Search for the cell housing the specified text and yield its [x, y] center coordinate. 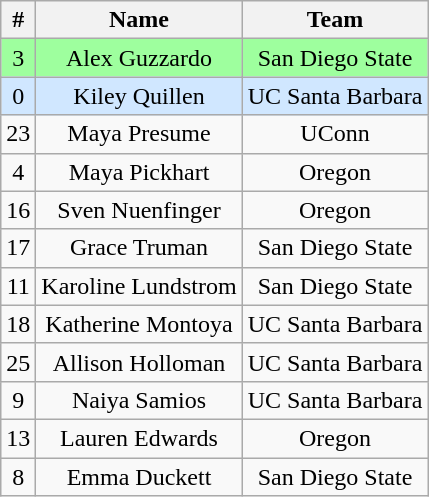
Maya Pickhart [139, 172]
3 [18, 58]
Kiley Quillen [139, 96]
23 [18, 134]
# [18, 20]
4 [18, 172]
9 [18, 400]
0 [18, 96]
Karoline Lundstrom [139, 286]
Alex Guzzardo [139, 58]
11 [18, 286]
18 [18, 324]
UConn [335, 134]
13 [18, 438]
Maya Presume [139, 134]
Allison Holloman [139, 362]
17 [18, 248]
Emma Duckett [139, 477]
Grace Truman [139, 248]
Katherine Montoya [139, 324]
16 [18, 210]
Name [139, 20]
Lauren Edwards [139, 438]
Sven Nuenfinger [139, 210]
Team [335, 20]
25 [18, 362]
Naiya Samios [139, 400]
8 [18, 477]
